Return the (X, Y) coordinate for the center point of the cell that contains the specified text.  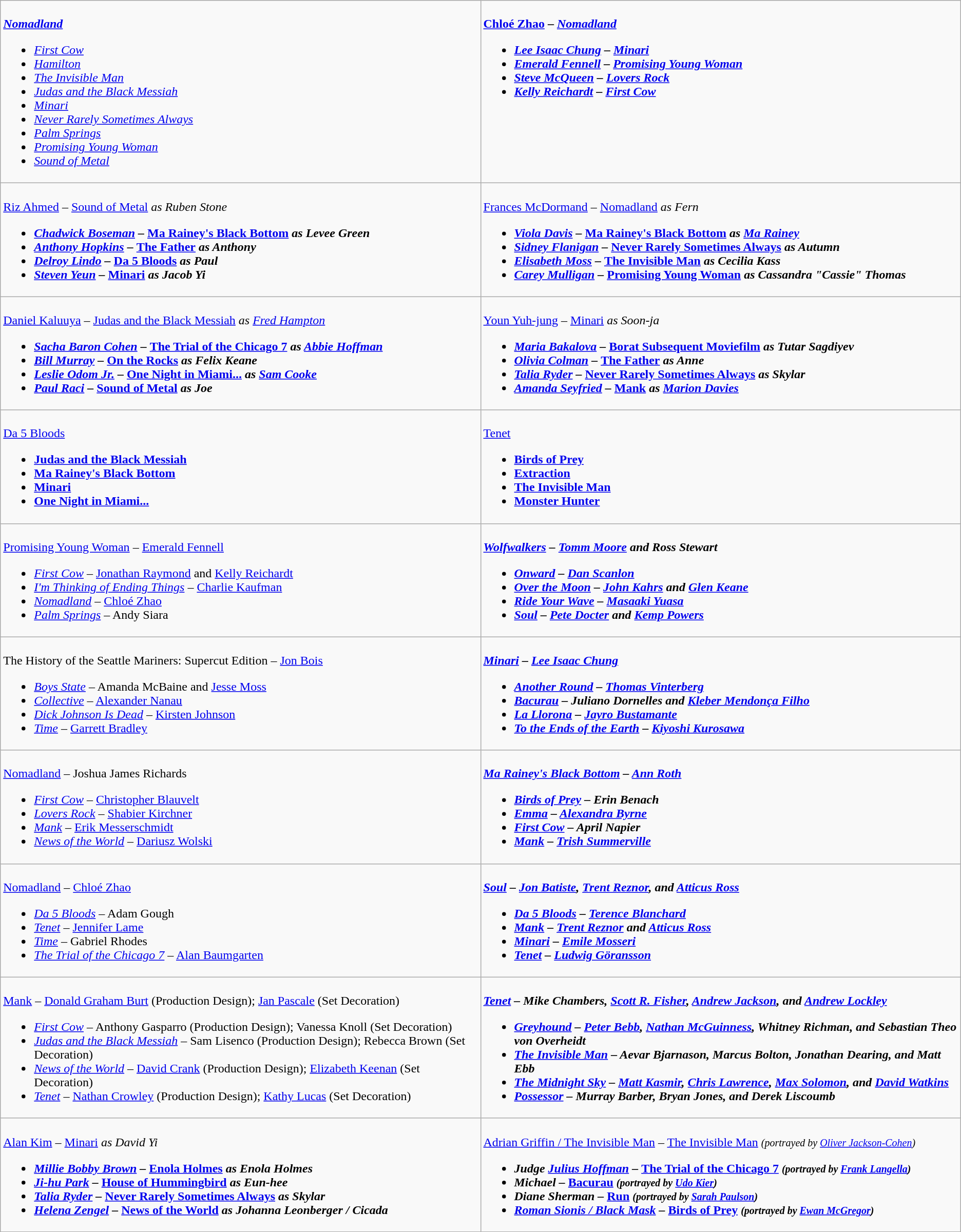
TenetBirds of PreyExtractionThe Invisible ManMonster Hunter (721, 467)
Nomadland – Chloé ZhaoDa 5 Bloods – Adam GoughTenet – Jennifer LameTime – Gabriel RhodesThe Trial of the Chicago 7 – Alan Baumgarten (240, 921)
Chloé Zhao – NomadlandLee Isaac Chung – MinariEmerald Fennell – Promising Young WomanSteve McQueen – Lovers RockKelly Reichardt – First Cow (721, 92)
Ma Rainey's Black Bottom – Ann RothBirds of Prey – Erin BenachEmma – Alexandra ByrneFirst Cow – April NapierMank – Trish Summerville (721, 807)
Da 5 BloodsJudas and the Black MessiahMa Rainey's Black BottomMinariOne Night in Miami... (240, 467)
